Output the (X, Y) coordinate of the center of the cell containing the given text.  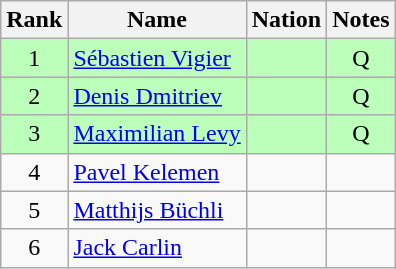
2 (34, 96)
1 (34, 58)
Nation (286, 20)
Name (157, 20)
3 (34, 134)
Maximilian Levy (157, 134)
6 (34, 248)
Sébastien Vigier (157, 58)
Denis Dmitriev (157, 96)
Rank (34, 20)
Jack Carlin (157, 248)
5 (34, 210)
4 (34, 172)
Pavel Kelemen (157, 172)
Notes (361, 20)
Matthijs Büchli (157, 210)
